Scan for the cell matching the given text and deliver its (x, y) coordinate at center. 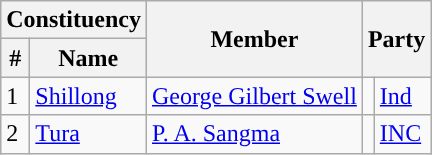
Party (396, 39)
2 (16, 134)
Name (88, 58)
# (16, 58)
George Gilbert Swell (254, 96)
Tura (88, 134)
1 (16, 96)
Constituency (74, 20)
P. A. Sangma (254, 134)
Member (254, 39)
Shillong (88, 96)
INC (402, 134)
Ind (402, 96)
